Extract the (x, y) coordinate from the center of the cell holding the provided text.  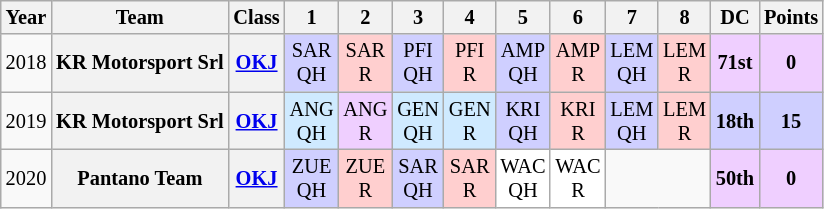
Year (26, 17)
2019 (26, 121)
KRIR (578, 121)
Pantano Team (140, 178)
ANGR (365, 121)
AMPR (578, 63)
PFIR (470, 63)
Class (256, 17)
2018 (26, 63)
GENQH (418, 121)
8 (684, 17)
WACQH (522, 178)
3 (418, 17)
5 (522, 17)
PFIQH (418, 63)
ANGQH (312, 121)
2 (365, 17)
GENR (470, 121)
ZUEQH (312, 178)
18th (735, 121)
Team (140, 17)
4 (470, 17)
Points (791, 17)
1 (312, 17)
ZUER (365, 178)
KRIQH (522, 121)
WACR (578, 178)
71st (735, 63)
DC (735, 17)
50th (735, 178)
2020 (26, 178)
AMPQH (522, 63)
15 (791, 121)
6 (578, 17)
7 (632, 17)
